Determine the (X, Y) coordinate at the center of the cell enclosing the given text.  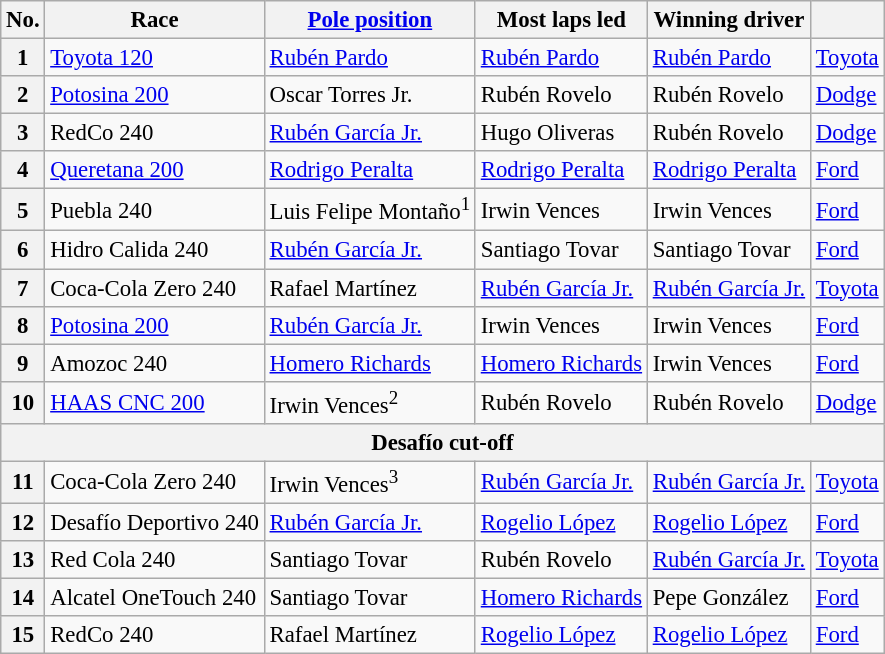
5 (23, 210)
Desafío Deportivo 240 (154, 522)
Race (154, 20)
Alcatel OneTouch 240 (154, 598)
Luis Felipe Montaño1 (370, 210)
Hidro Calida 240 (154, 250)
14 (23, 598)
Pole position (370, 20)
Pepe González (728, 598)
Most laps led (561, 20)
4 (23, 170)
1 (23, 58)
No. (23, 20)
Desafío cut-off (442, 443)
15 (23, 635)
10 (23, 402)
2 (23, 95)
3 (23, 133)
Irwin Vences3 (370, 482)
9 (23, 363)
Queretana 200 (154, 170)
HAAS CNC 200 (154, 402)
Puebla 240 (154, 210)
Winning driver (728, 20)
Hugo Oliveras (561, 133)
Amozoc 240 (154, 363)
Red Cola 240 (154, 560)
13 (23, 560)
7 (23, 288)
Toyota 120 (154, 58)
Irwin Vences2 (370, 402)
8 (23, 325)
Oscar Torres Jr. (370, 95)
6 (23, 250)
11 (23, 482)
12 (23, 522)
